Identify which cell holds the provided text, then report its [x, y] central coordinate. 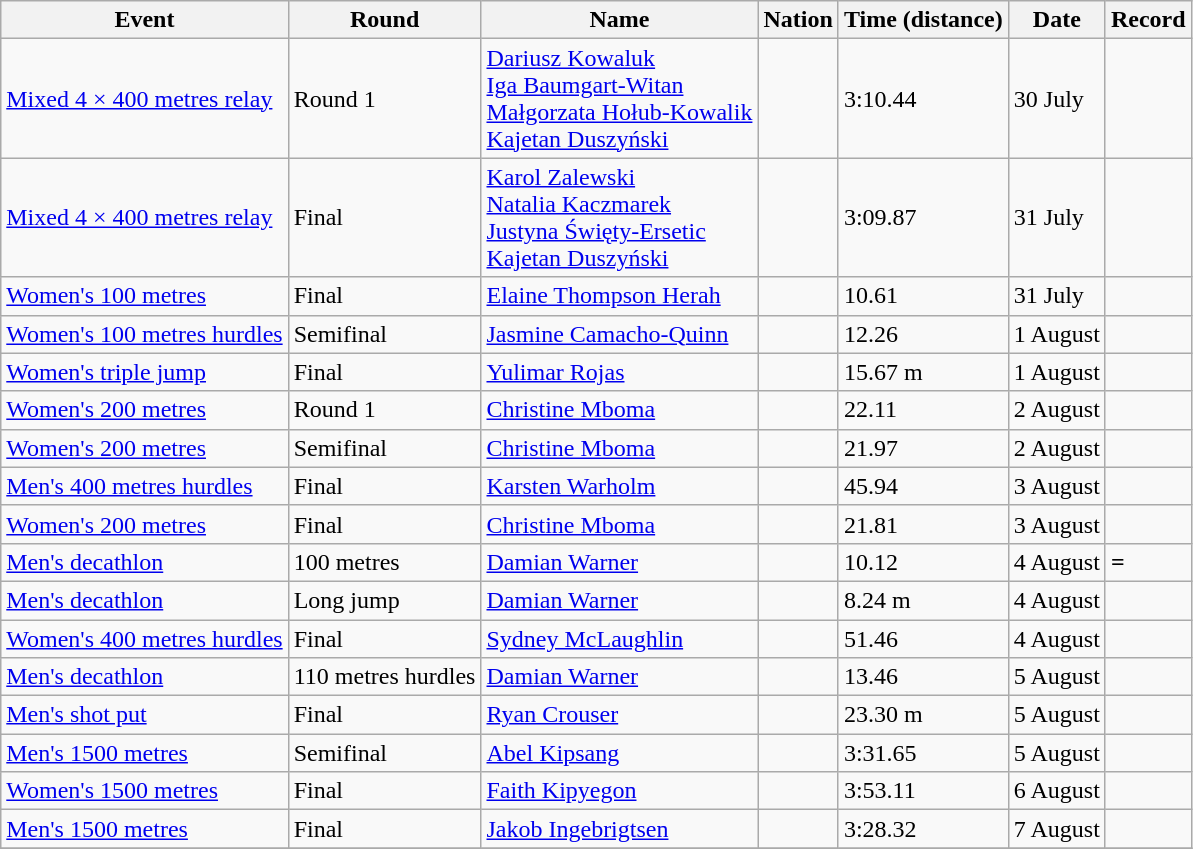
3:28.32 [923, 829]
Karol ZalewskiNatalia KaczmarekJustyna Święty-ErseticKajetan Duszyński [620, 218]
Women's 100 metres [144, 296]
6 August [1056, 791]
Name [620, 20]
Women's 400 metres hurdles [144, 639]
Elaine Thompson Herah [620, 296]
Nation [798, 20]
Record [1148, 20]
Ryan Crouser [620, 715]
Faith Kipyegon [620, 791]
8.24 m [923, 600]
45.94 [923, 486]
110 metres hurdles [384, 677]
Men's shot put [144, 715]
100 metres [384, 562]
Women's 1500 metres [144, 791]
3:31.65 [923, 753]
13.46 [923, 677]
Time (distance) [923, 20]
Event [144, 20]
Women's triple jump [144, 372]
Karsten Warholm [620, 486]
Long jump [384, 600]
Yulimar Rojas [620, 372]
21.81 [923, 524]
21.97 [923, 448]
51.46 [923, 639]
22.11 [923, 410]
3:53.11 [923, 791]
Round [384, 20]
23.30 m [923, 715]
7 August [1056, 829]
10.12 [923, 562]
Jasmine Camacho-Quinn [620, 334]
Women's 100 metres hurdles [144, 334]
15.67 m [923, 372]
Men's 400 metres hurdles [144, 486]
3:10.44 [923, 98]
Abel Kipsang [620, 753]
Dariusz KowalukIga Baumgart-WitanMałgorzata Hołub-KowalikKajetan Duszyński [620, 98]
30 July [1056, 98]
Jakob Ingebrigtsen [620, 829]
Sydney McLaughlin [620, 639]
3:09.87 [923, 218]
Date [1056, 20]
10.61 [923, 296]
12.26 [923, 334]
= [1148, 562]
